Identify which cell holds the provided text, then report its [X, Y] central coordinate. 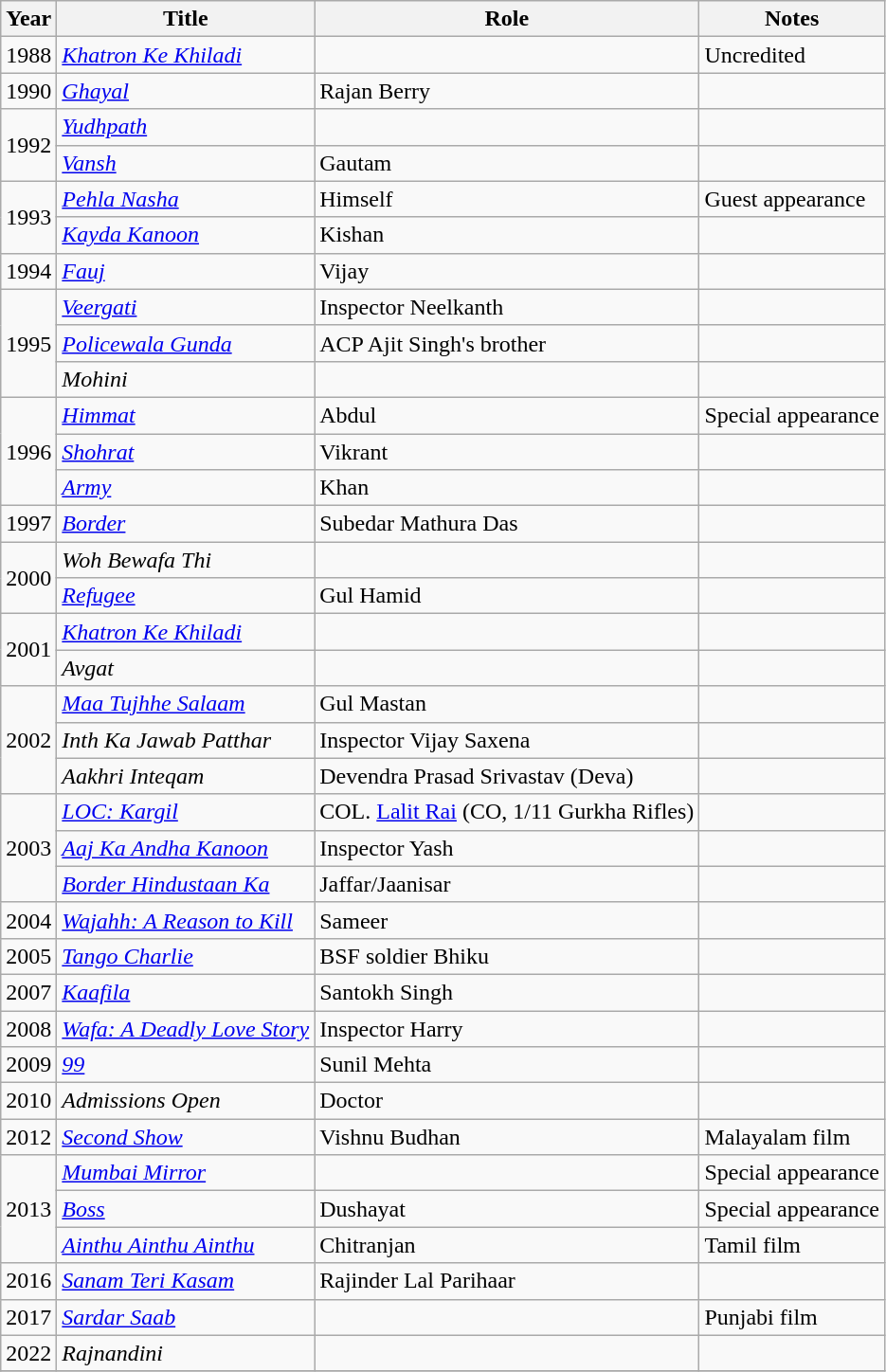
2017 [28, 1317]
1988 [28, 55]
Boss [186, 1209]
Inspector Neelkanth [507, 307]
Mumbai Mirror [186, 1173]
Rajan Berry [507, 91]
Wajahh: A Reason to Kill [186, 920]
Subedar Mathura Das [507, 524]
1993 [28, 217]
Vansh [186, 163]
Vijay [507, 271]
1995 [28, 343]
Role [507, 19]
COL. Lalit Rai (CO, 1/11 Gurkha Rifles) [507, 812]
1992 [28, 145]
Inspector Vijay Saxena [507, 740]
1994 [28, 271]
Himmat [186, 415]
Second Show [186, 1137]
Border Hindustaan Ka [186, 884]
Guest appearance [792, 199]
Yudhpath [186, 127]
Malayalam film [792, 1137]
Fauj [186, 271]
2016 [28, 1281]
LOC: Kargil [186, 812]
Ghayal [186, 91]
Rajnandini [186, 1353]
Doctor [507, 1101]
Devendra Prasad Srivastav (Deva) [507, 776]
Admissions Open [186, 1101]
2013 [28, 1209]
Avgat [186, 668]
Army [186, 488]
2010 [28, 1101]
BSF soldier Bhiku [507, 956]
Uncredited [792, 55]
1996 [28, 451]
Dushayat [507, 1209]
Sunil Mehta [507, 1065]
Mohini [186, 379]
Inspector Harry [507, 1028]
Sardar Saab [186, 1317]
Abdul [507, 415]
Policewala Gunda [186, 343]
Kishan [507, 235]
Vishnu Budhan [507, 1137]
Year [28, 19]
Sanam Teri Kasam [186, 1281]
Pehla Nasha [186, 199]
Jaffar/Jaanisar [507, 884]
Aakhri Inteqam [186, 776]
Santokh Singh [507, 992]
99 [186, 1065]
2008 [28, 1028]
Kaafila [186, 992]
2002 [28, 740]
Shohrat [186, 452]
1997 [28, 524]
Refugee [186, 596]
Vikrant [507, 452]
Title [186, 19]
Woh Bewafa Thi [186, 560]
Chitranjan [507, 1245]
Aaj Ka Andha Kanoon [186, 848]
Wafa: A Deadly Love Story [186, 1028]
2004 [28, 920]
Tamil film [792, 1245]
Sameer [507, 920]
2000 [28, 578]
Himself [507, 199]
Khan [507, 488]
Ainthu Ainthu Ainthu [186, 1245]
Gul Hamid [507, 596]
Inspector Yash [507, 848]
ACP Ajit Singh's brother [507, 343]
2022 [28, 1353]
Kayda Kanoon [186, 235]
Notes [792, 19]
2003 [28, 848]
1990 [28, 91]
2012 [28, 1137]
Veergati [186, 307]
Tango Charlie [186, 956]
Inth Ka Jawab Patthar [186, 740]
Border [186, 524]
Gautam [507, 163]
2007 [28, 992]
2001 [28, 650]
2009 [28, 1065]
Rajinder Lal Parihaar [507, 1281]
Punjabi film [792, 1317]
Gul Mastan [507, 704]
Maa Tujhhe Salaam [186, 704]
2005 [28, 956]
